Output the (x, y) coordinate of the center of the cell containing the given text.  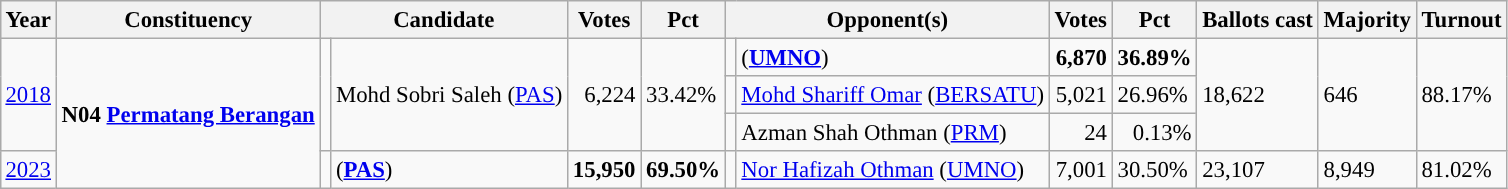
N04 Permatang Berangan (188, 113)
6,870 (1080, 57)
23,107 (1258, 170)
88.17% (1462, 94)
6,224 (604, 94)
Turnout (1462, 20)
81.02% (1462, 170)
Azman Shah Othman (PRM) (892, 133)
646 (1367, 94)
(PAS) (450, 170)
26.96% (1154, 95)
Nor Hafizah Othman (UMNO) (892, 170)
2023 (28, 170)
33.42% (684, 94)
5,021 (1080, 95)
7,001 (1080, 170)
8,949 (1367, 170)
2018 (28, 94)
Majority (1367, 20)
24 (1080, 133)
18,622 (1258, 94)
30.50% (1154, 170)
(UMNO) (892, 57)
36.89% (1154, 57)
Opponent(s) (887, 20)
Mohd Shariff Omar (BERSATU) (892, 95)
Ballots cast (1258, 20)
Year (28, 20)
Candidate (444, 20)
0.13% (1154, 133)
Mohd Sobri Saleh (PAS) (450, 94)
69.50% (684, 170)
Constituency (188, 20)
15,950 (604, 170)
